Provide the (x, y) coordinate of the cell's center where the given text is located.  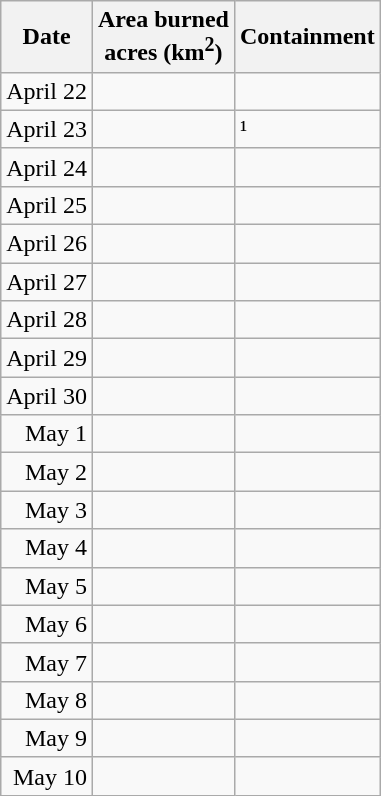
April 29 (47, 358)
April 23 (47, 129)
May 9 (47, 738)
May 5 (47, 586)
April 24 (47, 167)
April 26 (47, 244)
April 30 (47, 396)
Date (47, 37)
May 2 (47, 472)
¹ (307, 129)
April 25 (47, 205)
May 4 (47, 548)
April 22 (47, 91)
May 8 (47, 700)
May 7 (47, 662)
April 27 (47, 282)
Area burnedacres (km2) (163, 37)
May 1 (47, 434)
May 6 (47, 624)
May 10 (47, 776)
Containment (307, 37)
May 3 (47, 510)
April 28 (47, 320)
